Scan for the cell matching the given text and deliver its [X, Y] coordinate at center. 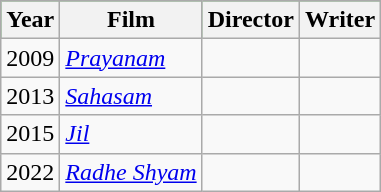
Writer [340, 20]
Sahasam [131, 96]
Year [30, 20]
Jil [131, 134]
2013 [30, 96]
Prayanam [131, 58]
2022 [30, 172]
2015 [30, 134]
Film [131, 20]
Director [250, 20]
Radhe Shyam [131, 172]
2009 [30, 58]
